Extract the (x, y) coordinate from the center of the cell holding the provided text.  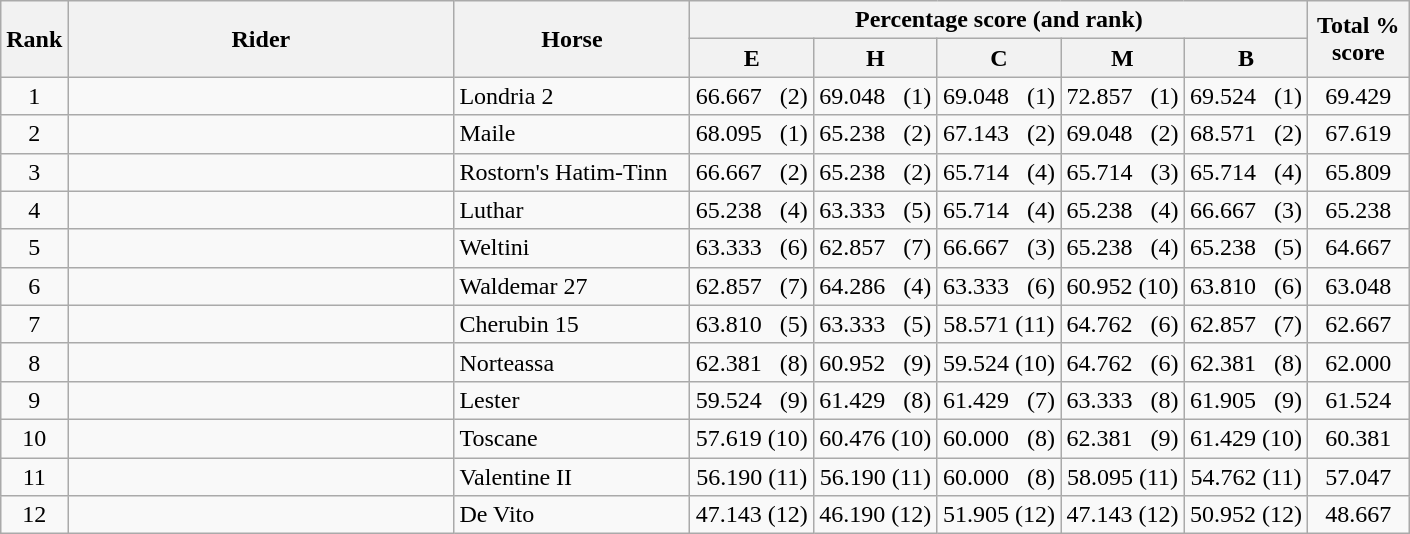
61.429 (10) (1246, 438)
60.952 (9) (876, 362)
67.143 (2) (999, 134)
5 (34, 248)
C (999, 58)
57.047 (1358, 477)
12 (34, 515)
61.524 (1358, 400)
65.714 (3) (1123, 172)
64.667 (1358, 248)
Toscane (572, 438)
6 (34, 286)
E (752, 58)
2 (34, 134)
69.524 (1) (1246, 96)
Valentine II (572, 477)
46.190 (12) (876, 515)
50.952 (12) (1246, 515)
68.095 (1) (752, 134)
64.286 (4) (876, 286)
9 (34, 400)
58.571 (11) (999, 324)
60.381 (1358, 438)
51.905 (12) (999, 515)
65.238 (5) (1246, 248)
1 (34, 96)
61.429 (8) (876, 400)
Horse (572, 39)
63.333 (8) (1123, 400)
65.238 (1358, 210)
60.476 (10) (876, 438)
60.952 (10) (1123, 286)
Londria 2 (572, 96)
3 (34, 172)
63.048 (1358, 286)
58.095 (11) (1123, 477)
7 (34, 324)
Total % score (1358, 39)
Percentage score (and rank) (999, 20)
Norteassa (572, 362)
8 (34, 362)
63.810 (6) (1246, 286)
68.571 (2) (1246, 134)
Rostorn's Hatim-Tinn (572, 172)
69.048 (2) (1123, 134)
10 (34, 438)
67.619 (1358, 134)
B (1246, 58)
69.429 (1358, 96)
61.429 (7) (999, 400)
48.667 (1358, 515)
57.619 (10) (752, 438)
Luthar (572, 210)
M (1123, 58)
62.381 (9) (1123, 438)
59.524 (9) (752, 400)
4 (34, 210)
11 (34, 477)
59.524 (10) (999, 362)
Maile (572, 134)
61.905 (9) (1246, 400)
H (876, 58)
54.762 (11) (1246, 477)
62.000 (1358, 362)
72.857 (1) (1123, 96)
Rank (34, 39)
Weltini (572, 248)
Rider (261, 39)
Waldemar 27 (572, 286)
Cherubin 15 (572, 324)
63.810 (5) (752, 324)
De Vito (572, 515)
65.809 (1358, 172)
62.667 (1358, 324)
Lester (572, 400)
